Capture the cell that displays the provided text and extract its (x, y) central coordinate. 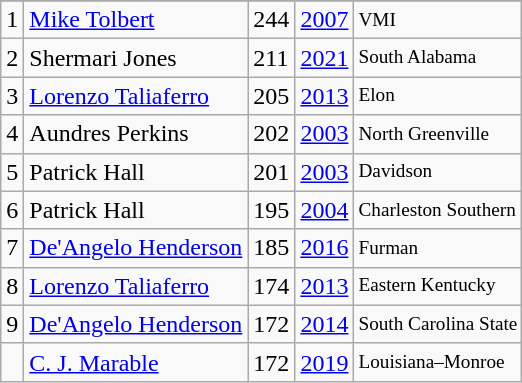
4 (12, 134)
5 (12, 172)
Eastern Kentucky (438, 286)
195 (272, 210)
205 (272, 96)
7 (12, 248)
2016 (324, 248)
1 (12, 20)
201 (272, 172)
9 (12, 324)
North Greenville (438, 134)
South Alabama (438, 58)
Elon (438, 96)
2019 (324, 362)
2004 (324, 210)
185 (272, 248)
Shermari Jones (136, 58)
Furman (438, 248)
2014 (324, 324)
Davidson (438, 172)
Aundres Perkins (136, 134)
2021 (324, 58)
6 (12, 210)
202 (272, 134)
VMI (438, 20)
2 (12, 58)
244 (272, 20)
3 (12, 96)
Mike Tolbert (136, 20)
Charleston Southern (438, 210)
211 (272, 58)
South Carolina State (438, 324)
2007 (324, 20)
174 (272, 286)
C. J. Marable (136, 362)
Louisiana–Monroe (438, 362)
8 (12, 286)
